Capture the cell that displays the provided text and extract its [x, y] central coordinate. 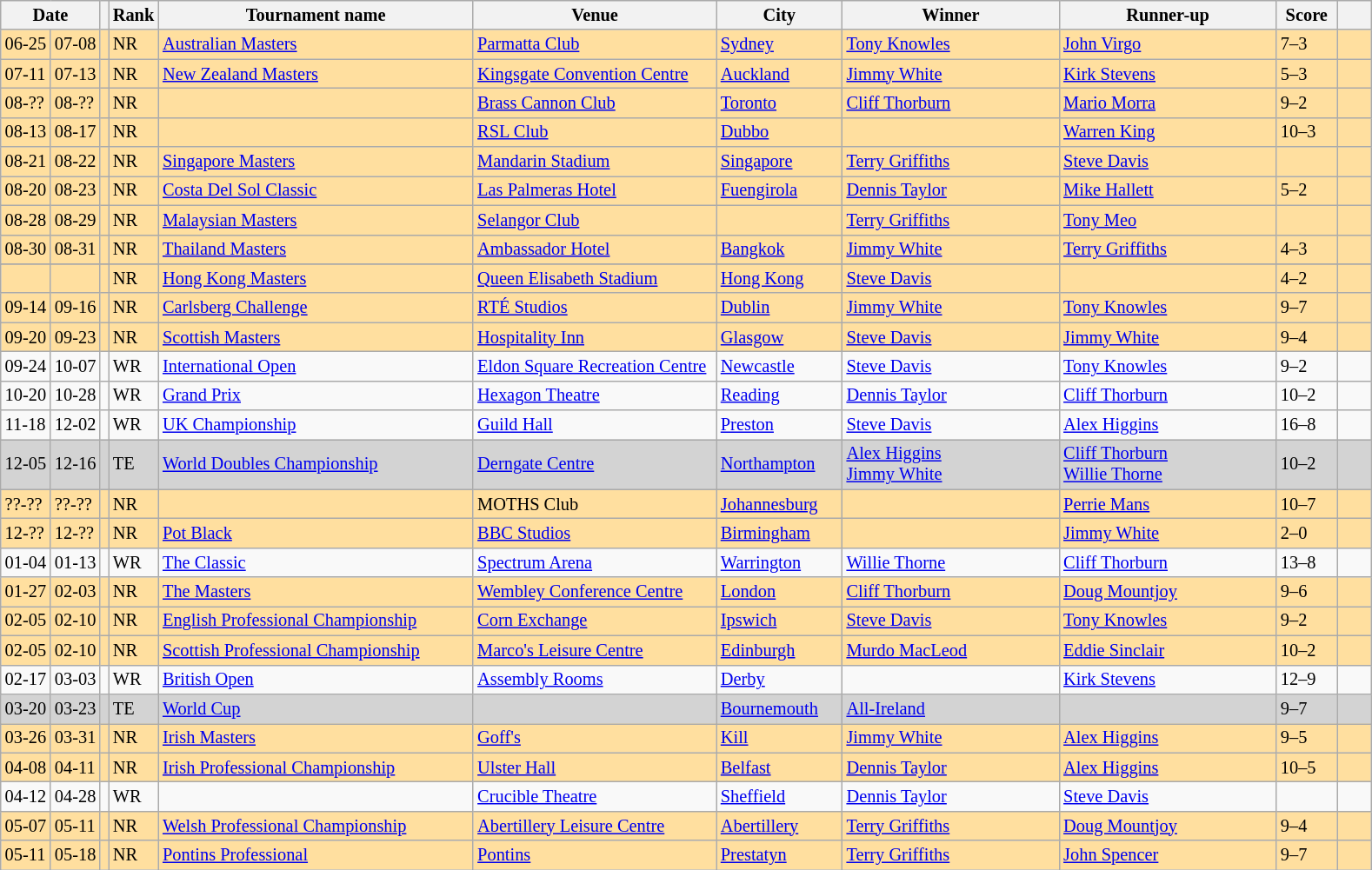
10–3 [1307, 132]
Goff's [595, 738]
07-13 [75, 74]
Pontins [595, 855]
04-08 [26, 767]
7–3 [1307, 44]
02-17 [26, 680]
Hong Kong [779, 278]
Belfast [779, 767]
Hospitality Inn [595, 337]
Perrie Mans [1168, 504]
Prestatyn [779, 855]
03-03 [75, 680]
4–3 [1307, 249]
Abertillery Leisure Centre [595, 826]
John Virgo [1168, 44]
03-23 [75, 708]
09-23 [75, 337]
09-24 [26, 366]
Edinburgh [779, 650]
Runner-up [1168, 15]
Mario Morra [1168, 103]
Murdo MacLeod [951, 650]
Guild Hall [595, 425]
The Masters [316, 592]
9–6 [1307, 592]
5–3 [1307, 74]
Dubbo [779, 132]
08-29 [75, 220]
04-28 [75, 796]
Wembley Conference Centre [595, 592]
Irish Masters [316, 738]
International Open [316, 366]
02-03 [75, 592]
05-18 [75, 855]
Newcastle [779, 366]
13–8 [1307, 562]
Tournament name [316, 15]
Abertillery [779, 826]
12-02 [75, 425]
11-18 [26, 425]
Scottish Professional Championship [316, 650]
Hong Kong Masters [316, 278]
All-Ireland [951, 708]
RTÉ Studios [595, 308]
Corn Exchange [595, 621]
Fuengirola [779, 190]
Rank [134, 15]
06-25 [26, 44]
05-07 [26, 826]
Winner [951, 15]
2–0 [1307, 533]
Brass Cannon Club [595, 103]
09-14 [26, 308]
Kingsgate Convention Centre [595, 74]
The Classic [316, 562]
10-07 [75, 366]
Irish Professional Championship [316, 767]
Spectrum Arena [595, 562]
5–2 [1307, 190]
Reading [779, 395]
08-20 [26, 190]
Warrington [779, 562]
08-31 [75, 249]
Johannesburg [779, 504]
01-13 [75, 562]
04-12 [26, 796]
01-27 [26, 592]
RSL Club [595, 132]
Grand Prix [316, 395]
Venue [595, 15]
08-30 [26, 249]
Australian Masters [316, 44]
Ambassador Hotel [595, 249]
Bangkok [779, 249]
Dublin [779, 308]
Mike Hallett [1168, 190]
World Doubles Championship [316, 464]
12-16 [75, 464]
Pot Black [316, 533]
Costa Del Sol Classic [316, 190]
10-28 [75, 395]
Eldon Square Recreation Centre [595, 366]
08-13 [26, 132]
Sheffield [779, 796]
Scottish Masters [316, 337]
Crucible Theatre [595, 796]
Ulster Hall [595, 767]
Date [50, 15]
Warren King [1168, 132]
Thailand Masters [316, 249]
English Professional Championship [316, 621]
Score [1307, 15]
Derngate Centre [595, 464]
Preston [779, 425]
Pontins Professional [316, 855]
12–9 [1307, 680]
Birmingham [779, 533]
Eddie Sinclair [1168, 650]
Northampton [779, 464]
MOTHS Club [595, 504]
New Zealand Masters [316, 74]
08-17 [75, 132]
City [779, 15]
08-23 [75, 190]
Las Palmeras Hotel [595, 190]
03-26 [26, 738]
UK Championship [316, 425]
John Spencer [1168, 855]
08-22 [75, 162]
Ipswich [779, 621]
Carlsberg Challenge [316, 308]
Mandarin Stadium [595, 162]
Singapore [779, 162]
10–7 [1307, 504]
01-04 [26, 562]
08-21 [26, 162]
Malaysian Masters [316, 220]
Toronto [779, 103]
Willie Thorne [951, 562]
Hexagon Theatre [595, 395]
Tony Meo [1168, 220]
Bournemouth [779, 708]
09-16 [75, 308]
10–5 [1307, 767]
Queen Elisabeth Stadium [595, 278]
Kill [779, 738]
Singapore Masters [316, 162]
Assembly Rooms [595, 680]
03-20 [26, 708]
London [779, 592]
12-05 [26, 464]
Marco's Leisure Centre [595, 650]
Auckland [779, 74]
4–2 [1307, 278]
Cliff Thorburn Willie Thorne [1168, 464]
16–8 [1307, 425]
10-20 [26, 395]
Welsh Professional Championship [316, 826]
Alex Higgins Jimmy White [951, 464]
07-08 [75, 44]
03-31 [75, 738]
Parmatta Club [595, 44]
Derby [779, 680]
04-11 [75, 767]
Glasgow [779, 337]
British Open [316, 680]
Selangor Club [595, 220]
08-28 [26, 220]
Sydney [779, 44]
07-11 [26, 74]
09-20 [26, 337]
9–5 [1307, 738]
BBC Studios [595, 533]
World Cup [316, 708]
